Pinpoint the cell where the given text exists, returning its (x, y) midpoint coordinate. 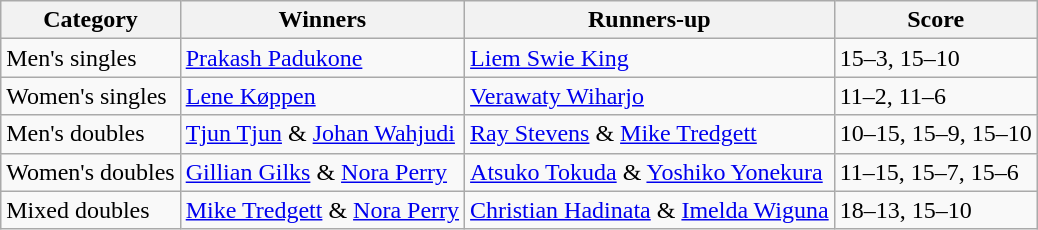
Christian Hadinata & Imelda Wiguna (650, 210)
11–2, 11–6 (936, 96)
Liem Swie King (650, 58)
Men's doubles (90, 134)
Prakash Padukone (322, 58)
Score (936, 20)
15–3, 15–10 (936, 58)
10–15, 15–9, 15–10 (936, 134)
Lene Køppen (322, 96)
Winners (322, 20)
Category (90, 20)
Tjun Tjun & Johan Wahjudi (322, 134)
Women's singles (90, 96)
Men's singles (90, 58)
11–15, 15–7, 15–6 (936, 172)
Mixed doubles (90, 210)
Women's doubles (90, 172)
Ray Stevens & Mike Tredgett (650, 134)
Runners-up (650, 20)
Atsuko Tokuda & Yoshiko Yonekura (650, 172)
Verawaty Wiharjo (650, 96)
18–13, 15–10 (936, 210)
Gillian Gilks & Nora Perry (322, 172)
Mike Tredgett & Nora Perry (322, 210)
